Return (x, y) of the center of cell containing provided text 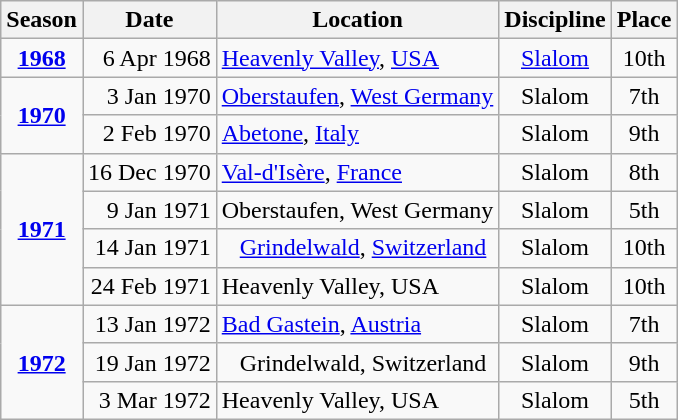
Location (358, 20)
Bad Gastein, Austria (358, 324)
6 Apr 1968 (149, 58)
1972 (42, 362)
8th (644, 172)
24 Feb 1971 (149, 286)
1971 (42, 229)
2 Feb 1970 (149, 134)
3 Jan 1970 (149, 96)
1968 (42, 58)
3 Mar 1972 (149, 400)
Discipline (555, 20)
Season (42, 20)
Abetone, Italy (358, 134)
9 Jan 1971 (149, 210)
1970 (42, 115)
14 Jan 1971 (149, 248)
Date (149, 20)
Val-d'Isère, France (358, 172)
16 Dec 1970 (149, 172)
19 Jan 1972 (149, 362)
13 Jan 1972 (149, 324)
Place (644, 20)
